Detect which cell encompasses the target text, then output its [x, y] center coordinate. 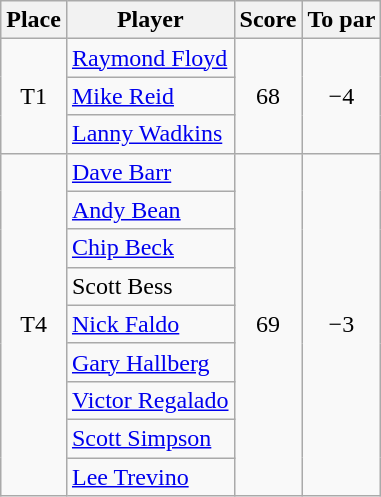
Gary Hallberg [150, 362]
Victor Regalado [150, 400]
Scott Simpson [150, 438]
Lanny Wadkins [150, 134]
−3 [342, 324]
T4 [34, 324]
Lee Trevino [150, 477]
T1 [34, 96]
Scott Bess [150, 286]
Mike Reid [150, 96]
To par [342, 20]
Raymond Floyd [150, 58]
Score [268, 20]
Player [150, 20]
−4 [342, 96]
69 [268, 324]
Andy Bean [150, 210]
Dave Barr [150, 172]
Chip Beck [150, 248]
Nick Faldo [150, 324]
68 [268, 96]
Place [34, 20]
